Return the [x, y] coordinate for the center point of the cell that contains the specified text.  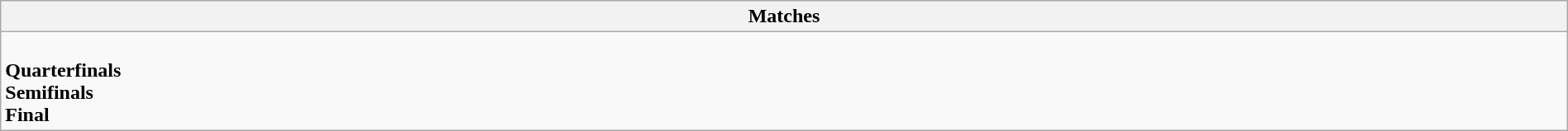
Matches [784, 16]
Quarterfinals Semifinals Final [784, 81]
